Search for the cell housing the specified text and yield its [x, y] center coordinate. 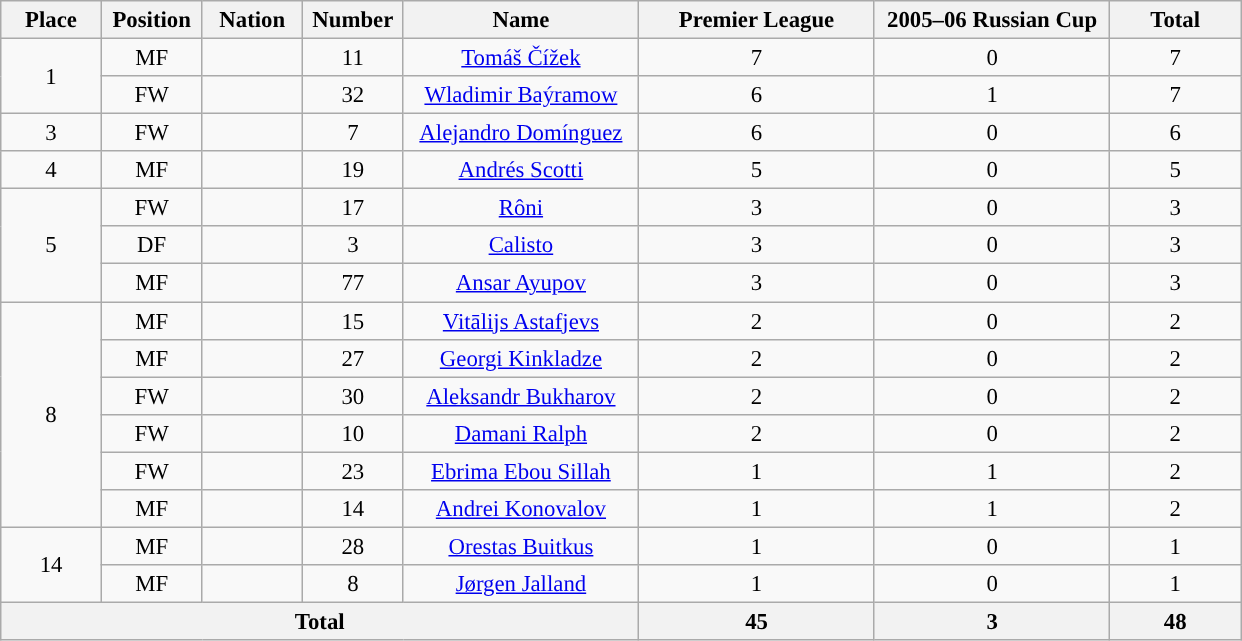
Place [52, 20]
Name [521, 20]
77 [354, 283]
4 [52, 170]
48 [1176, 621]
Jørgen Jalland [521, 584]
19 [354, 170]
11 [354, 58]
Premier League [757, 20]
Ebrima Ebou Sillah [521, 471]
Aleksandr Bukharov [521, 396]
Nation [252, 20]
Georgi Kinkladze [521, 358]
Orestas Buitkus [521, 546]
Alejandro Domínguez [521, 133]
30 [354, 396]
Rôni [521, 208]
Andrés Scotti [521, 170]
Tomáš Čížek [521, 58]
28 [354, 546]
45 [757, 621]
DF [152, 245]
27 [354, 358]
Wladimir Baýramow [521, 95]
2005–06 Russian Cup [992, 20]
32 [354, 95]
Andrei Konovalov [521, 509]
23 [354, 471]
Damani Ralph [521, 433]
Position [152, 20]
10 [354, 433]
Ansar Ayupov [521, 283]
15 [354, 321]
Number [354, 20]
Vitālijs Astafjevs [521, 321]
17 [354, 208]
Calisto [521, 245]
